Detect which cell encompasses the target text, then output its (x, y) center coordinate. 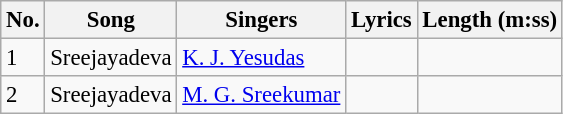
K. J. Yesudas (262, 58)
Length (m:ss) (490, 20)
M. G. Sreekumar (262, 95)
Singers (262, 20)
1 (23, 58)
2 (23, 95)
Song (111, 20)
No. (23, 20)
Lyrics (382, 20)
